Extract the (x, y) coordinate from the center of the cell holding the provided text.  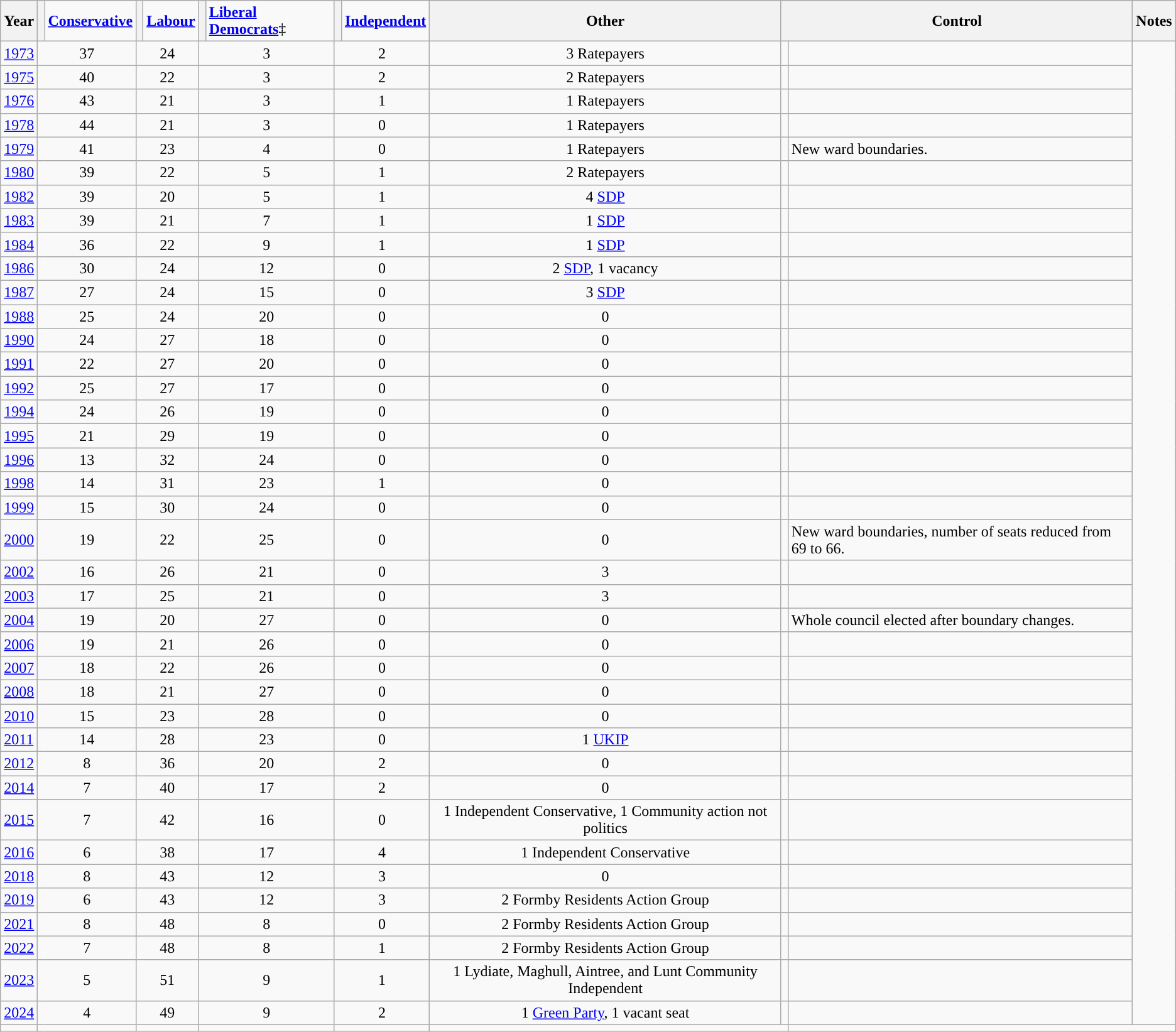
1995 (19, 436)
2021 (19, 924)
Whole council elected after boundary changes. (960, 620)
1987 (19, 292)
2004 (19, 620)
Other (606, 21)
1 Lydiate, Maghull, Aintree, and Lunt Community Independent (606, 980)
1 Independent Conservative (606, 852)
Independent (385, 21)
1976 (19, 101)
Notes (1154, 21)
2003 (19, 596)
1 Independent Conservative, 1 Community action not politics (606, 820)
38 (167, 852)
2016 (19, 852)
1998 (19, 484)
4 SDP (606, 197)
1994 (19, 412)
2023 (19, 980)
2022 (19, 948)
2015 (19, 820)
1980 (19, 173)
2011 (19, 740)
1984 (19, 244)
3 Ratepayers (606, 53)
2024 (19, 1013)
Conservative (90, 21)
42 (167, 820)
37 (87, 53)
New ward boundaries, number of seats reduced from 69 to 66. (960, 540)
1999 (19, 508)
1978 (19, 125)
Year (19, 21)
2000 (19, 540)
1 Green Party, 1 vacant seat (606, 1013)
1988 (19, 316)
2019 (19, 900)
Control (957, 21)
2002 (19, 572)
29 (167, 436)
2012 (19, 764)
1991 (19, 364)
31 (167, 484)
1979 (19, 149)
1975 (19, 77)
13 (87, 460)
2006 (19, 644)
1992 (19, 388)
49 (167, 1013)
1983 (19, 220)
2014 (19, 788)
1986 (19, 268)
3 SDP (606, 292)
2007 (19, 668)
51 (167, 980)
2018 (19, 876)
1990 (19, 340)
1996 (19, 460)
44 (87, 125)
1 UKIP (606, 740)
2010 (19, 715)
2 SDP, 1 vacancy (606, 268)
1982 (19, 197)
32 (167, 460)
New ward boundaries. (960, 149)
Labour (171, 21)
Liberal Democrats‡ (270, 21)
41 (87, 149)
1973 (19, 53)
2008 (19, 692)
